Find where the given text appears and provide that cell's center as (x, y) coordinate. 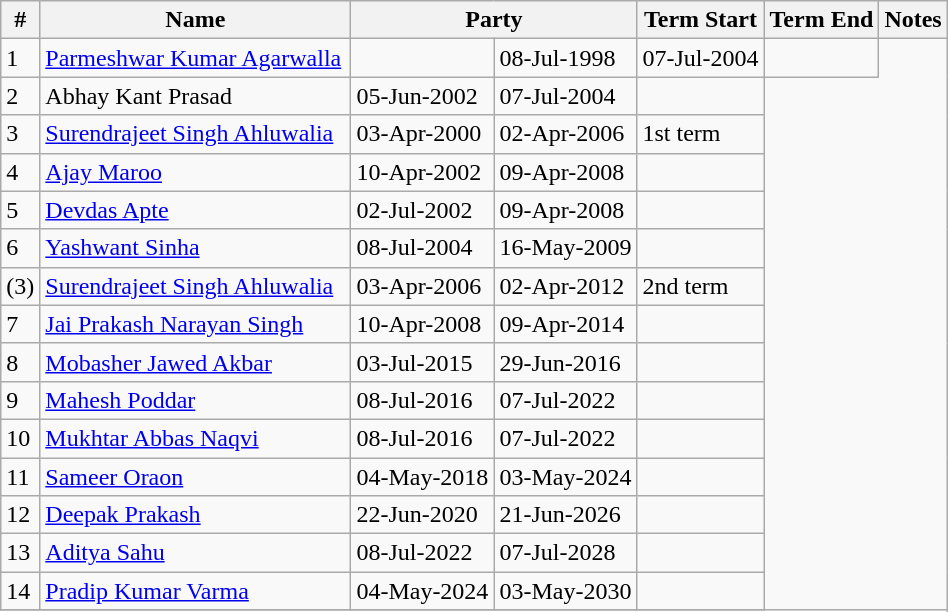
14 (20, 591)
5 (20, 210)
Deepak Prakash (196, 515)
Party (494, 20)
Parmeshwar Kumar Agarwalla (196, 58)
Term End (822, 20)
16-May-2009 (566, 248)
08-Jul-2022 (422, 553)
09-Apr-2014 (566, 324)
21-Jun-2026 (566, 515)
Pradip Kumar Varma (196, 591)
Ajay Maroo (196, 172)
02-Apr-2012 (566, 286)
Yashwant Sinha (196, 248)
02-Apr-2006 (566, 134)
Term Start (700, 20)
Jai Prakash Narayan Singh (196, 324)
22-Jun-2020 (422, 515)
Mahesh Poddar (196, 400)
10-Apr-2008 (422, 324)
Name (196, 20)
10-Apr-2002 (422, 172)
08-Jul-2004 (422, 248)
9 (20, 400)
1st term (700, 134)
3 (20, 134)
03-May-2030 (566, 591)
2nd term (700, 286)
03-Apr-2000 (422, 134)
Notes (913, 20)
Abhay Kant Prasad (196, 96)
03-Apr-2006 (422, 286)
Mukhtar Abbas Naqvi (196, 438)
08-Jul-1998 (566, 58)
Aditya Sahu (196, 553)
1 (20, 58)
# (20, 20)
8 (20, 362)
Sameer Oraon (196, 477)
04-May-2024 (422, 591)
07-Jul-2028 (566, 553)
02-Jul-2002 (422, 210)
13 (20, 553)
6 (20, 248)
03-Jul-2015 (422, 362)
4 (20, 172)
2 (20, 96)
10 (20, 438)
(3) (20, 286)
Mobasher Jawed Akbar (196, 362)
7 (20, 324)
04-May-2018 (422, 477)
12 (20, 515)
05-Jun-2002 (422, 96)
03-May-2024 (566, 477)
29-Jun-2016 (566, 362)
11 (20, 477)
Devdas Apte (196, 210)
